Provide the (x, y) coordinate of the cell's center where the given text is located.  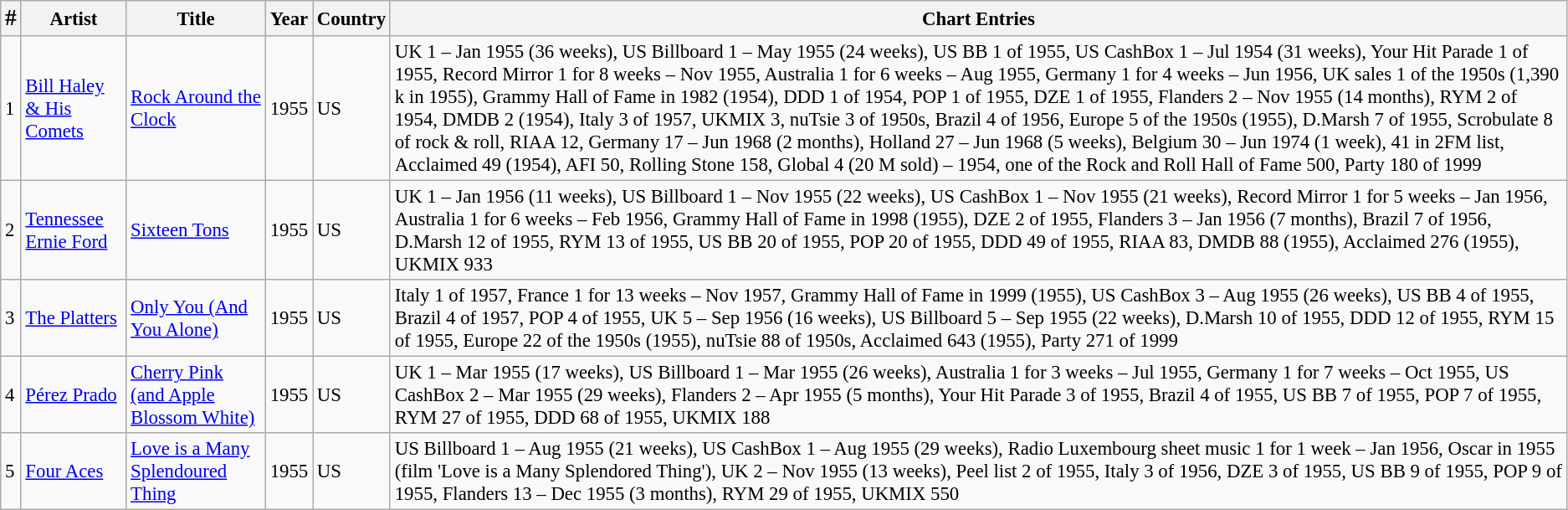
Year (289, 18)
Pérez Prado (74, 395)
The Platters (74, 318)
1 (11, 109)
Bill Haley & His Comets (74, 109)
Artist (74, 18)
2 (11, 231)
Chart Entries (978, 18)
# (11, 18)
Cherry Pink (and Apple Blossom White) (196, 395)
Only You (And You Alone) (196, 318)
4 (11, 395)
Tennessee Ernie Ford (74, 231)
Rock Around the Clock (196, 109)
5 (11, 471)
Four Aces (74, 471)
Country (351, 18)
Sixteen Tons (196, 231)
Love is a Many Splendoured Thing (196, 471)
Title (196, 18)
3 (11, 318)
